Return (x, y) of the center of cell containing provided text 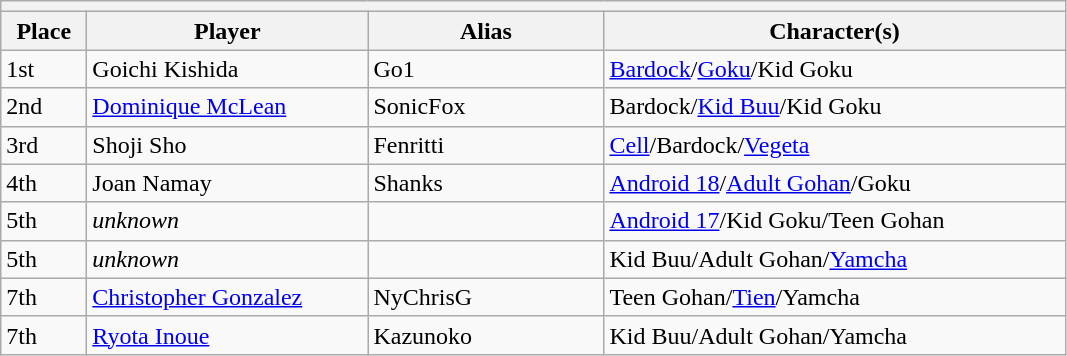
1st (44, 69)
Place (44, 31)
3rd (44, 145)
Cell/Bardock/Vegeta (834, 145)
2nd (44, 107)
Android 17/Kid Goku/Teen Gohan (834, 221)
Player (228, 31)
Go1 (486, 69)
SonicFox (486, 107)
4th (44, 183)
Joan Namay (228, 183)
Alias (486, 31)
Fenritti (486, 145)
Bardock/Kid Buu/Kid Goku (834, 107)
NyChrisG (486, 297)
Ryota Inoue (228, 335)
Dominique McLean (228, 107)
Android 18/Adult Gohan/Goku (834, 183)
Goichi Kishida (228, 69)
Shoji Sho (228, 145)
Teen Gohan/Tien/Yamcha (834, 297)
Character(s) (834, 31)
Shanks (486, 183)
Christopher Gonzalez (228, 297)
Bardock/Goku/Kid Goku (834, 69)
Kazunoko (486, 335)
